For the text-containing cell, return its midpoint in (x, y) coordinate format. 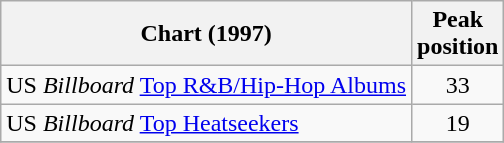
33 (458, 85)
Peakposition (458, 34)
US Billboard Top Heatseekers (206, 123)
US Billboard Top R&B/Hip-Hop Albums (206, 85)
Chart (1997) (206, 34)
19 (458, 123)
